Return [x, y] of the center of cell containing provided text 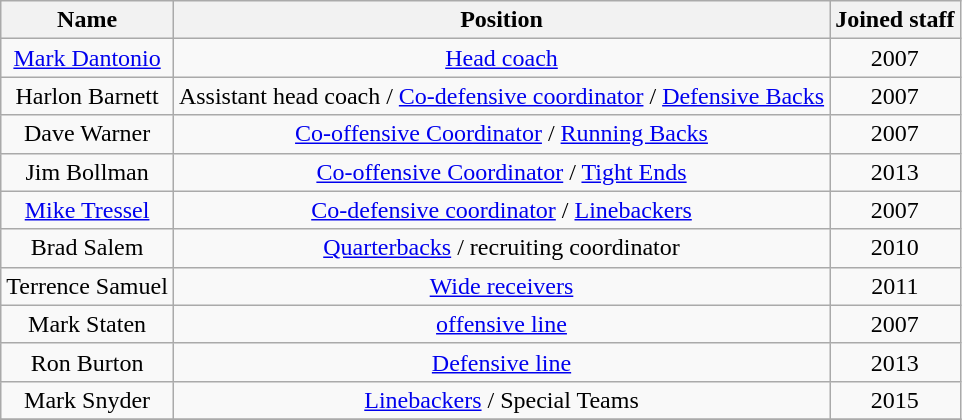
offensive line [501, 324]
Name [88, 20]
Co-offensive Coordinator / Running Backs [501, 134]
Mark Dantonio [88, 58]
Brad Salem [88, 248]
Ron Burton [88, 362]
Linebackers / Special Teams [501, 400]
Harlon Barnett [88, 96]
Co-defensive coordinator / Linebackers [501, 210]
Quarterbacks / recruiting coordinator [501, 248]
Position [501, 20]
Mark Staten [88, 324]
Head coach [501, 58]
Mike Tressel [88, 210]
Co-offensive Coordinator / Tight Ends [501, 172]
Jim Bollman [88, 172]
Terrence Samuel [88, 286]
2010 [895, 248]
Defensive line [501, 362]
Mark Snyder [88, 400]
2015 [895, 400]
Dave Warner [88, 134]
Wide receivers [501, 286]
Joined staff [895, 20]
Assistant head coach / Co-defensive coordinator / Defensive Backs [501, 96]
2011 [895, 286]
